Search for the cell housing the specified text and yield its (x, y) center coordinate. 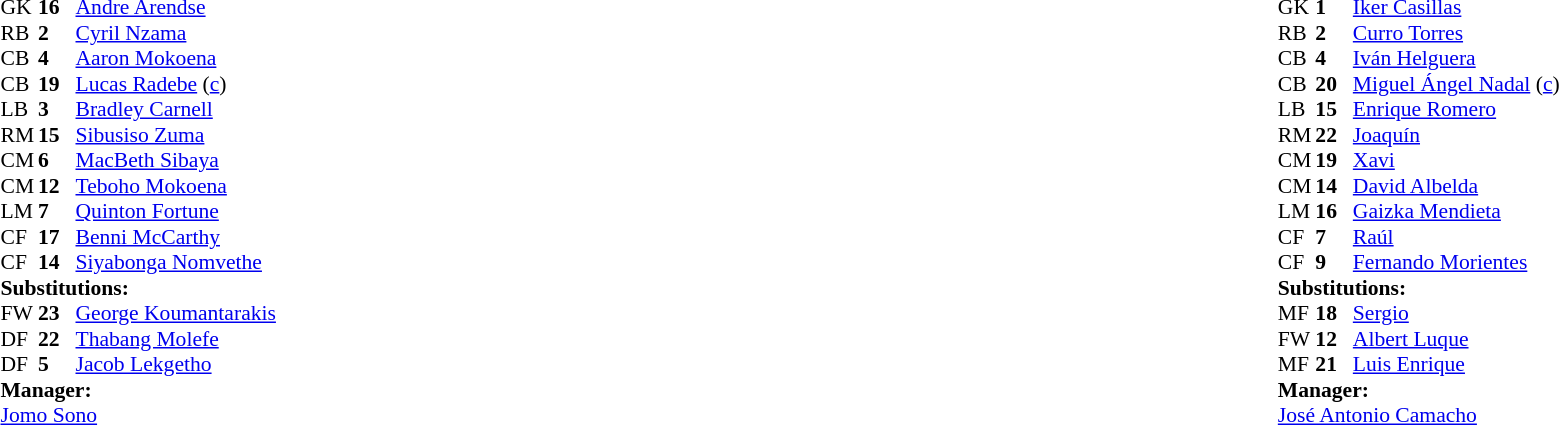
23 (57, 313)
Quinton Fortune (176, 211)
Cyril Nzama (176, 33)
Siyabonga Nomvethe (176, 263)
17 (57, 237)
Bradley Carnell (176, 109)
9 (1334, 263)
20 (1334, 84)
Manager: (138, 390)
5 (57, 365)
MacBeth Sibaya (176, 161)
Sibusiso Zuma (176, 135)
Benni McCarthy (176, 237)
Jacob Lekgetho (176, 365)
21 (1334, 365)
George Koumantarakis (176, 313)
3 (57, 109)
Thabang Molefe (176, 339)
Teboho Mokoena (176, 186)
18 (1334, 313)
Lucas Radebe (c) (176, 84)
Aaron Mokoena (176, 59)
6 (57, 161)
Substitutions: (138, 288)
16 (1334, 211)
